Scan for the cell matching the given text and deliver its [X, Y] coordinate at center. 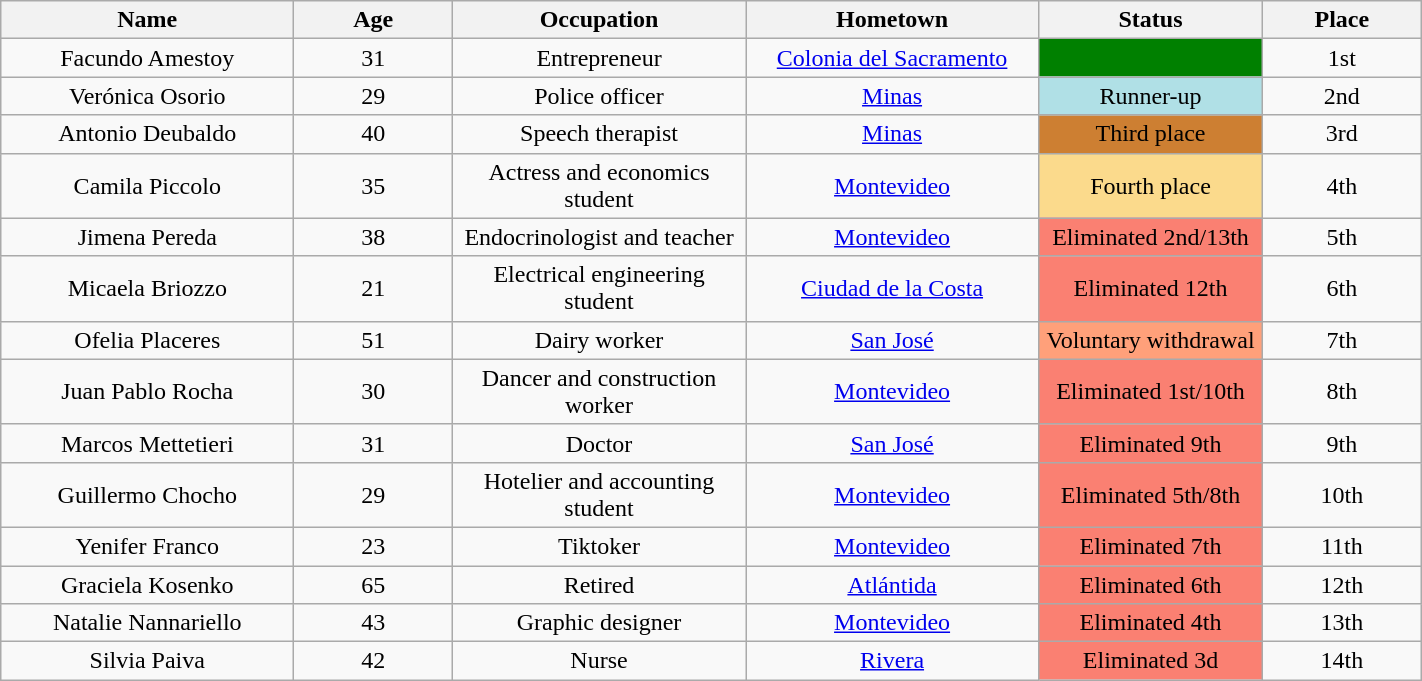
13th [1342, 623]
Dairy worker [600, 340]
Ciudad de la Costa [892, 288]
Atlántida [892, 585]
43 [374, 623]
Dancer and construction worker [600, 392]
Yenifer Franco [148, 546]
Place [1342, 20]
Hotelier and accounting student [600, 494]
Nurse [600, 661]
Eliminated 4th [1151, 623]
35 [374, 186]
Ofelia Placeres [148, 340]
Hometown [892, 20]
Eliminated 3d [1151, 661]
Eliminated 2nd/13th [1151, 237]
Marcos Mettetieri [148, 443]
38 [374, 237]
51 [374, 340]
Electrical engineering student [600, 288]
8th [1342, 392]
23 [374, 546]
2nd [1342, 96]
Status [1151, 20]
Eliminated 6th [1151, 585]
Eliminated 5th/8th [1151, 494]
Graphic designer [600, 623]
Tiktoker [600, 546]
Entrepreneur [600, 58]
Micaela Briozzo [148, 288]
10th [1342, 494]
11th [1342, 546]
Actress and economics student [600, 186]
Verónica Osorio [148, 96]
30 [374, 392]
Voluntary withdrawal [1151, 340]
Retired [600, 585]
42 [374, 661]
21 [374, 288]
5th [1342, 237]
65 [374, 585]
Eliminated 12th [1151, 288]
Occupation [600, 20]
Age [374, 20]
Colonia del Sacramento [892, 58]
6th [1342, 288]
Facundo Amestoy [148, 58]
3rd [1342, 134]
Eliminated 7th [1151, 546]
Speech therapist [600, 134]
Silvia Paiva [148, 661]
40 [374, 134]
Endocrinologist and teacher [600, 237]
Camila Piccolo [148, 186]
14th [1342, 661]
Guillermo Chocho [148, 494]
9th [1342, 443]
Antonio Deubaldo [148, 134]
Police officer [600, 96]
Eliminated 9th [1151, 443]
7th [1342, 340]
Graciela Kosenko [148, 585]
4th [1342, 186]
Eliminated 1st/10th [1151, 392]
Rivera [892, 661]
Fourth place [1151, 186]
Third place [1151, 134]
12th [1342, 585]
Jimena Pereda [148, 237]
Natalie Nannariello [148, 623]
Doctor [600, 443]
1st [1342, 58]
Runner-up [1151, 96]
Juan Pablo Rocha [148, 392]
Name [148, 20]
